Identify which cell holds the provided text, then report its (x, y) central coordinate. 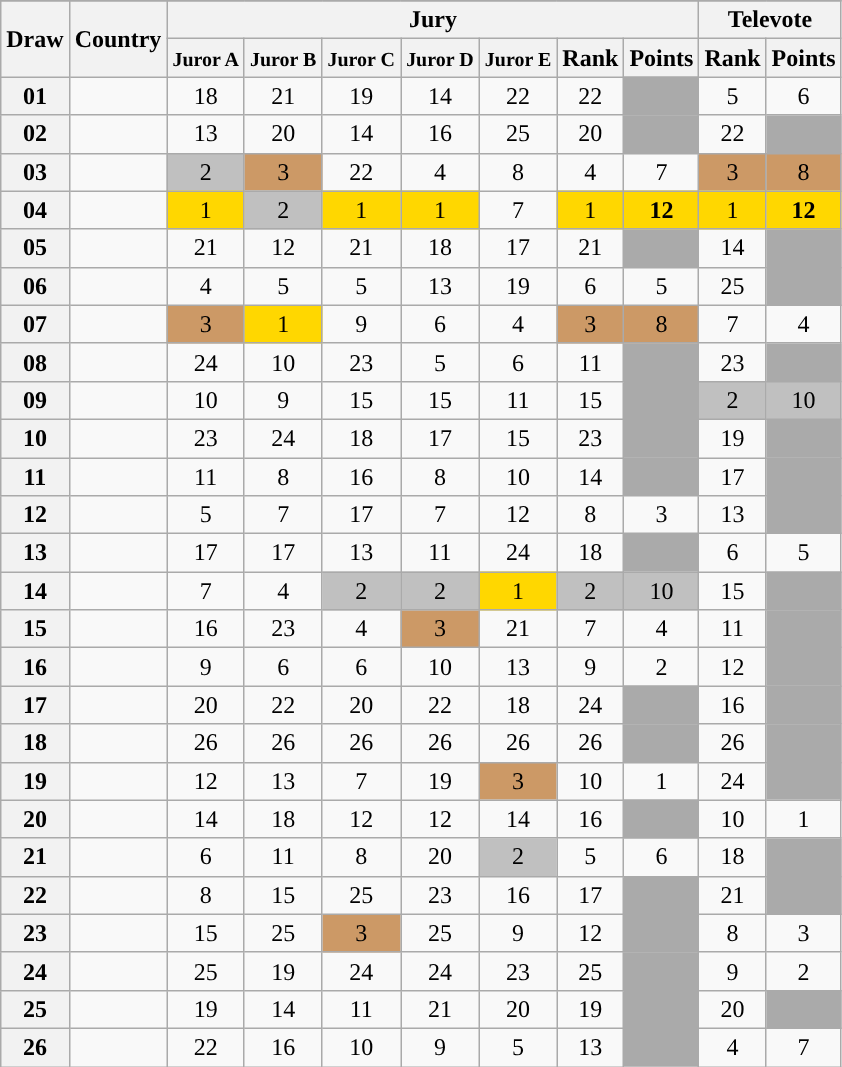
Juror D (440, 58)
Juror A (206, 58)
03 (35, 172)
Jury (433, 20)
01 (35, 96)
07 (35, 324)
02 (35, 134)
Juror E (518, 58)
Country (118, 39)
Draw (35, 39)
08 (35, 362)
Televote (770, 20)
Juror B (283, 58)
04 (35, 210)
09 (35, 400)
Juror C (362, 58)
06 (35, 286)
05 (35, 248)
